Return the (x, y) coordinate for the center point of the cell that contains the specified text.  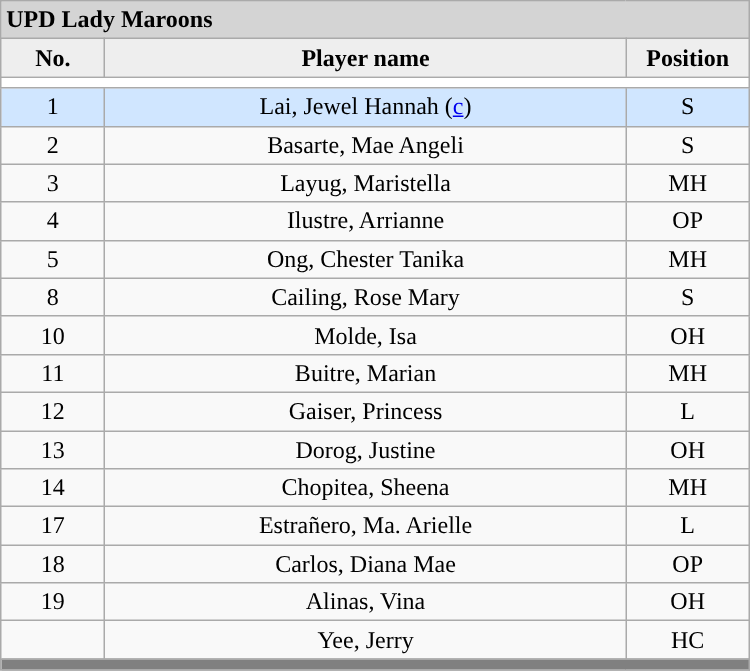
Player name (366, 58)
Carlos, Diana Mae (366, 564)
Ilustre, Arrianne (366, 221)
17 (53, 526)
5 (53, 259)
No. (53, 58)
4 (53, 221)
12 (53, 411)
11 (53, 373)
Lai, Jewel Hannah (c) (366, 107)
19 (53, 602)
1 (53, 107)
Alinas, Vina (366, 602)
Estrañero, Ma. Arielle (366, 526)
2 (53, 145)
Buitre, Marian (366, 373)
8 (53, 297)
Gaiser, Princess (366, 411)
Yee, Jerry (366, 640)
3 (53, 183)
Molde, Isa (366, 335)
Cailing, Rose Mary (366, 297)
13 (53, 449)
Dorog, Justine (366, 449)
10 (53, 335)
Basarte, Mae Angeli (366, 145)
Chopitea, Sheena (366, 488)
HC (688, 640)
UPD Lady Maroons (375, 20)
18 (53, 564)
Layug, Maristella (366, 183)
Position (688, 58)
Ong, Chester Tanika (366, 259)
14 (53, 488)
